For the text-containing cell, return its midpoint in (x, y) coordinate format. 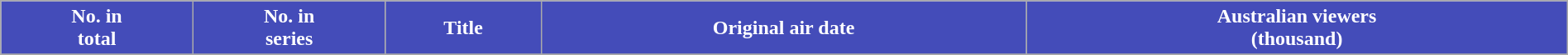
No. intotal (98, 28)
Australian viewers(thousand) (1297, 28)
No. inseries (289, 28)
Title (463, 28)
Original air date (784, 28)
